Pinpoint the cell where the given text exists, returning its [x, y] midpoint coordinate. 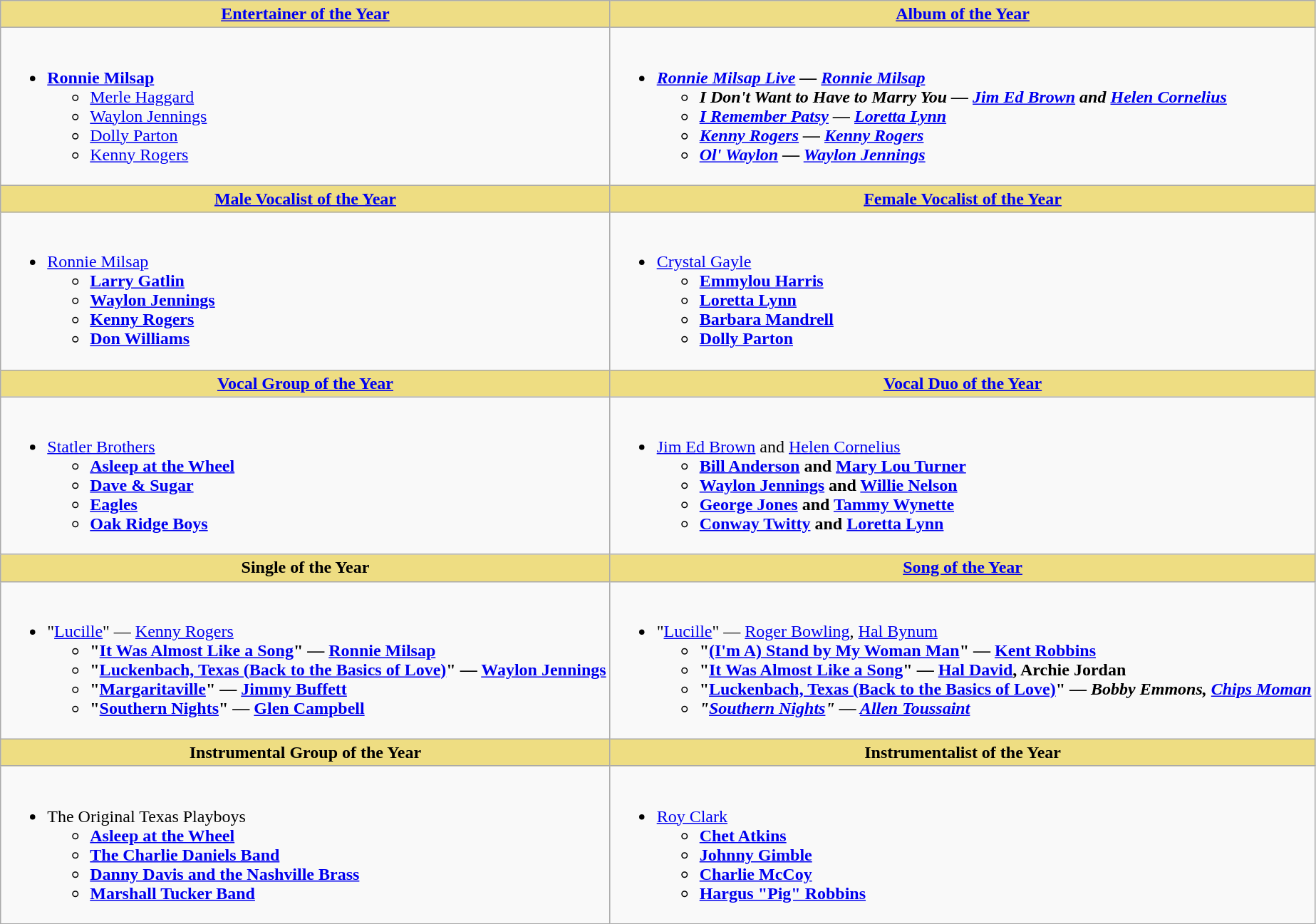
Ronnie MilsapMerle HaggardWaylon JenningsDolly PartonKenny Rogers [305, 107]
Instrumental Group of the Year [305, 752]
Roy ClarkChet AtkinsJohnny GimbleCharlie McCoyHargus "Pig" Robbins [963, 845]
Female Vocalist of the Year [963, 199]
Instrumentalist of the Year [963, 752]
The Original Texas PlayboysAsleep at the WheelThe Charlie Daniels BandDanny Davis and the Nashville BrassMarshall Tucker Band [305, 845]
Single of the Year [305, 568]
Male Vocalist of the Year [305, 199]
Ronnie MilsapLarry GatlinWaylon JenningsKenny RogersDon Williams [305, 291]
Entertainer of the Year [305, 14]
Album of the Year [963, 14]
Vocal Group of the Year [305, 383]
Crystal GayleEmmylou HarrisLoretta LynnBarbara MandrellDolly Parton [963, 291]
Vocal Duo of the Year [963, 383]
Song of the Year [963, 568]
Statler BrothersAsleep at the WheelDave & SugarEaglesOak Ridge Boys [305, 476]
